Identify which cell holds the provided text, then report its [x, y] central coordinate. 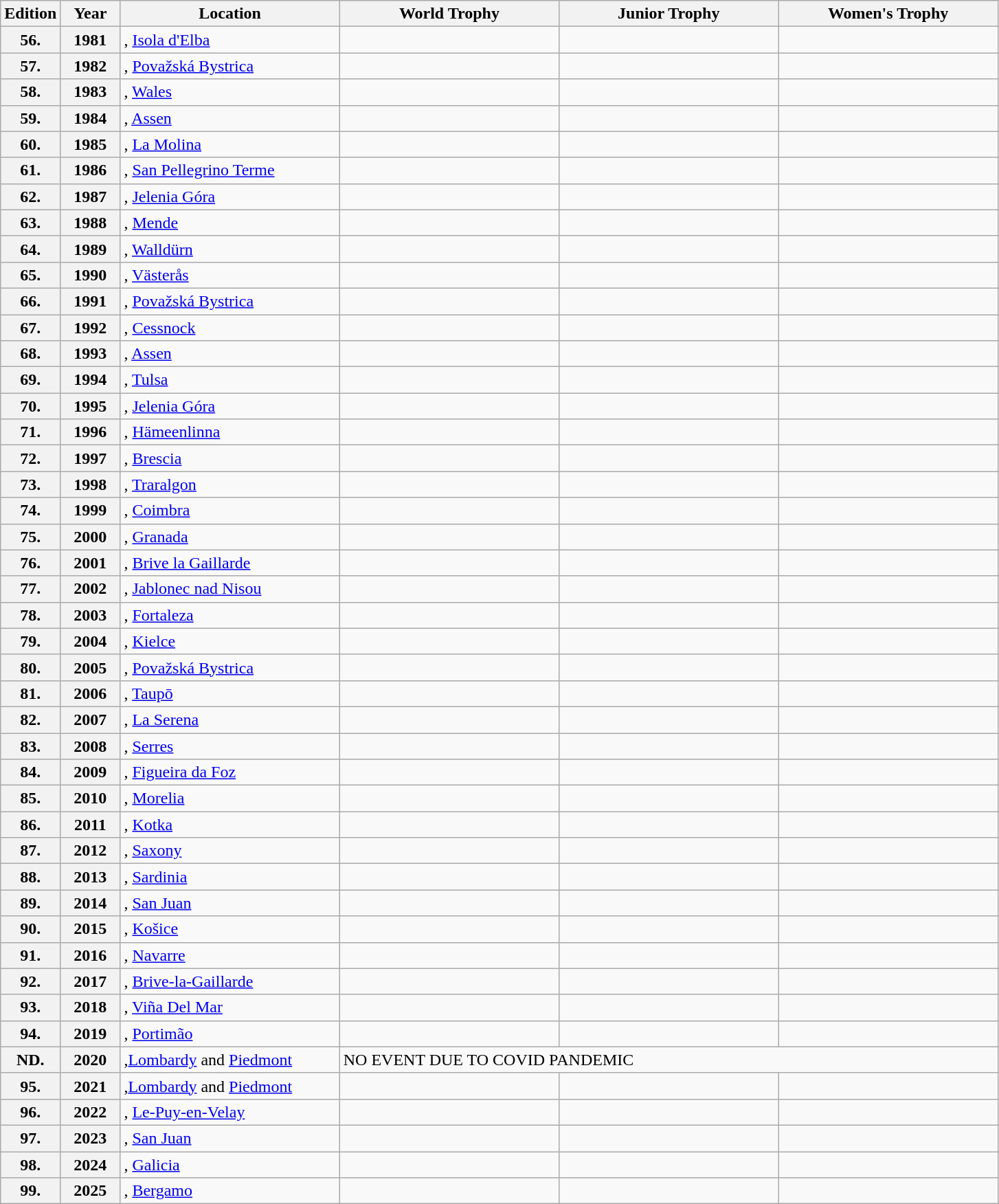
, Galicia [229, 1165]
, La Serena [229, 720]
89. [30, 903]
2007 [91, 720]
2008 [91, 746]
, Cessnock [229, 328]
1988 [91, 223]
85. [30, 799]
2017 [91, 981]
96. [30, 1112]
1985 [91, 144]
2016 [91, 955]
, Traralgon [229, 484]
1992 [91, 328]
66. [30, 301]
2012 [91, 851]
, Brescia [229, 458]
1986 [91, 170]
, Košice [229, 929]
2001 [91, 563]
1981 [91, 40]
, Walldürn [229, 249]
92. [30, 981]
2010 [91, 799]
, Hämeenlinna [229, 432]
67. [30, 328]
1983 [91, 92]
2000 [91, 537]
93. [30, 1007]
1996 [91, 432]
, Figueira da Foz [229, 772]
, Tulsa [229, 380]
2025 [91, 1191]
79. [30, 641]
2011 [91, 825]
60. [30, 144]
86. [30, 825]
Location [229, 14]
, Kielce [229, 641]
2013 [91, 877]
58. [30, 92]
62. [30, 197]
82. [30, 720]
, Coimbra [229, 511]
ND. [30, 1060]
, Granada [229, 537]
94. [30, 1034]
65. [30, 275]
95. [30, 1086]
2003 [91, 615]
2014 [91, 903]
2020 [91, 1060]
, San Pellegrino Terme [229, 170]
Women's Trophy [888, 14]
2009 [91, 772]
, Serres [229, 746]
2004 [91, 641]
87. [30, 851]
2018 [91, 1007]
63. [30, 223]
, Mende [229, 223]
, Fortaleza [229, 615]
, Brive-la-Gaillarde [229, 981]
81. [30, 693]
, Jablonec nad Nisou [229, 589]
, Morelia [229, 799]
, Sardinia [229, 877]
2019 [91, 1034]
61. [30, 170]
, La Molina [229, 144]
, Wales [229, 92]
, Taupō [229, 693]
78. [30, 615]
1982 [91, 66]
1998 [91, 484]
, Västerås [229, 275]
75. [30, 537]
Year [91, 14]
57. [30, 66]
59. [30, 118]
, Portimão [229, 1034]
84. [30, 772]
2024 [91, 1165]
69. [30, 380]
, Kotka [229, 825]
68. [30, 354]
1997 [91, 458]
, Brive la Gaillarde [229, 563]
1995 [91, 406]
2002 [91, 589]
World Trophy [449, 14]
2022 [91, 1112]
97. [30, 1138]
74. [30, 511]
1993 [91, 354]
, Navarre [229, 955]
Junior Trophy [669, 14]
99. [30, 1191]
64. [30, 249]
1989 [91, 249]
73. [30, 484]
, Isola d'Elba [229, 40]
72. [30, 458]
1984 [91, 118]
77. [30, 589]
2015 [91, 929]
1987 [91, 197]
76. [30, 563]
2023 [91, 1138]
88. [30, 877]
NO EVENT DUE TO COVID PANDEMIC [669, 1060]
83. [30, 746]
2005 [91, 667]
1999 [91, 511]
, Bergamo [229, 1191]
70. [30, 406]
71. [30, 432]
98. [30, 1165]
2021 [91, 1086]
56. [30, 40]
1990 [91, 275]
2006 [91, 693]
, Viña Del Mar [229, 1007]
1994 [91, 380]
Edition [30, 14]
80. [30, 667]
, Le-Puy-en-Velay [229, 1112]
, Saxony [229, 851]
90. [30, 929]
1991 [91, 301]
91. [30, 955]
